Provide the [X, Y] coordinate of the cell's center where the given text is located.  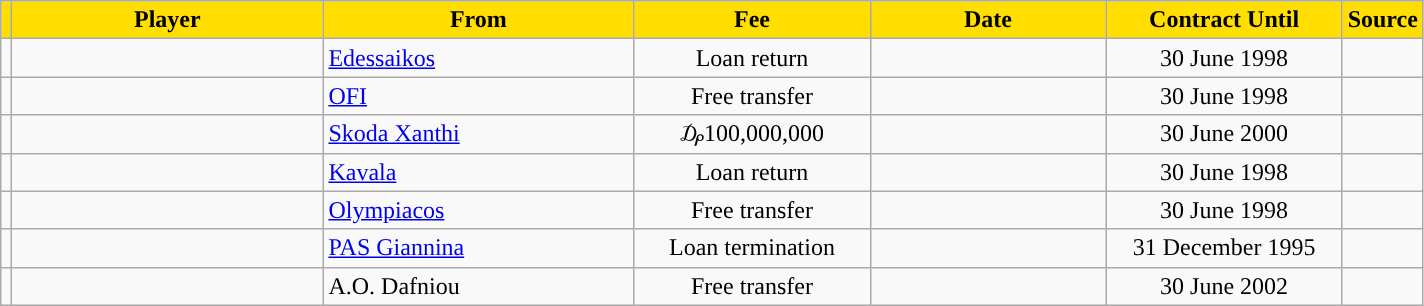
₯100,000,000 [752, 134]
Skoda Xanthi [478, 134]
Kavala [478, 172]
Date [988, 20]
Source [1382, 20]
30 June 2000 [1224, 134]
Player [168, 20]
A.O. Dafniou [478, 286]
Fee [752, 20]
From [478, 20]
OFI [478, 96]
Edessaikos [478, 58]
30 June 2002 [1224, 286]
Olympiacos [478, 210]
PAS Giannina [478, 248]
Contract Until [1224, 20]
Loan termination [752, 248]
31 December 1995 [1224, 248]
